Return [X, Y] of the center of cell containing provided text 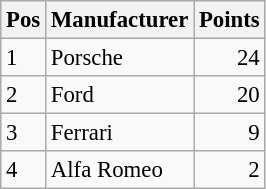
4 [24, 170]
Porsche [120, 58]
Manufacturer [120, 20]
20 [230, 95]
Points [230, 20]
Ford [120, 95]
24 [230, 58]
1 [24, 58]
3 [24, 133]
Ferrari [120, 133]
Pos [24, 20]
Alfa Romeo [120, 170]
9 [230, 133]
